Find where the given text appears and provide that cell's center as (X, Y) coordinate. 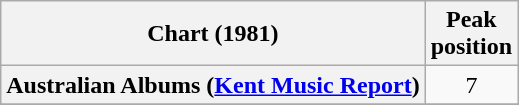
Chart (1981) (213, 34)
Peak position (471, 34)
7 (471, 85)
Australian Albums (Kent Music Report) (213, 85)
